Locate the cell with the specified text and output its (X, Y) center coordinate. 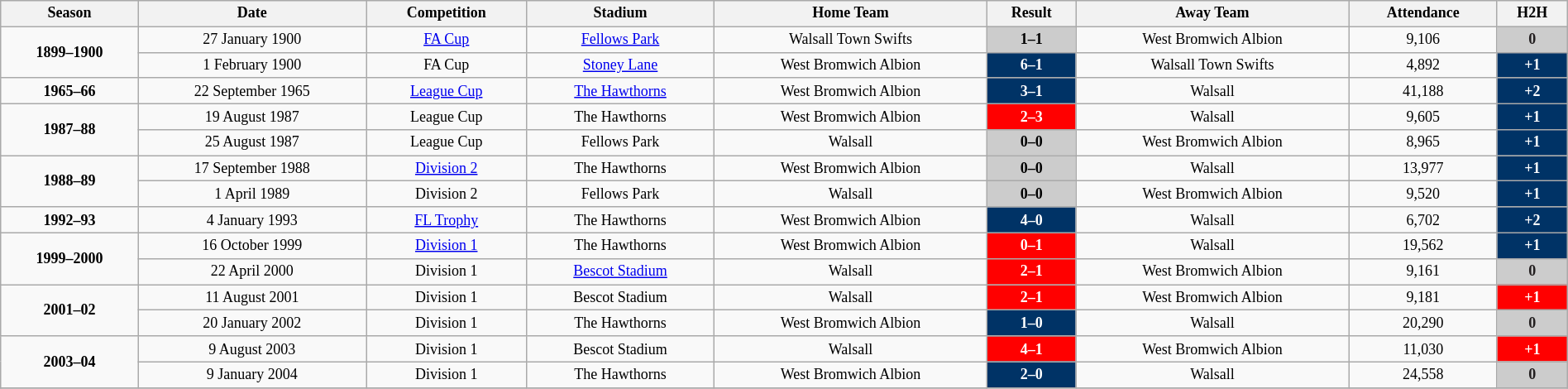
2001–02 (69, 310)
17 September 1988 (252, 169)
20 January 2002 (252, 323)
20,290 (1422, 323)
9,181 (1422, 298)
9,106 (1422, 40)
1–0 (1032, 323)
9 August 2003 (252, 349)
1899–1900 (69, 52)
19 August 1987 (252, 116)
1992–93 (69, 220)
Home Team (850, 13)
Stoney Lane (620, 65)
8,965 (1422, 142)
4–1 (1032, 349)
41,188 (1422, 91)
22 September 1965 (252, 91)
11 August 2001 (252, 298)
13,977 (1422, 169)
Attendance (1422, 13)
6,702 (1422, 220)
16 October 1999 (252, 245)
1987–88 (69, 129)
Date (252, 13)
Stadium (620, 13)
1988–89 (69, 181)
9,605 (1422, 116)
4–0 (1032, 220)
1999–2000 (69, 258)
H2H (1532, 13)
Competition (447, 13)
Away Team (1212, 13)
1 April 1989 (252, 194)
4 January 1993 (252, 220)
25 August 1987 (252, 142)
1 February 1900 (252, 65)
2–3 (1032, 116)
22 April 2000 (252, 271)
9,161 (1422, 271)
FL Trophy (447, 220)
Result (1032, 13)
27 January 1900 (252, 40)
4,892 (1422, 65)
Season (69, 13)
2003–04 (69, 362)
3–1 (1032, 91)
19,562 (1422, 245)
6–1 (1032, 65)
1–1 (1032, 40)
2–0 (1032, 374)
0–1 (1032, 245)
9,520 (1422, 194)
1965–66 (69, 91)
24,558 (1422, 374)
11,030 (1422, 349)
9 January 2004 (252, 374)
